Capture the cell that displays the provided text and extract its (X, Y) central coordinate. 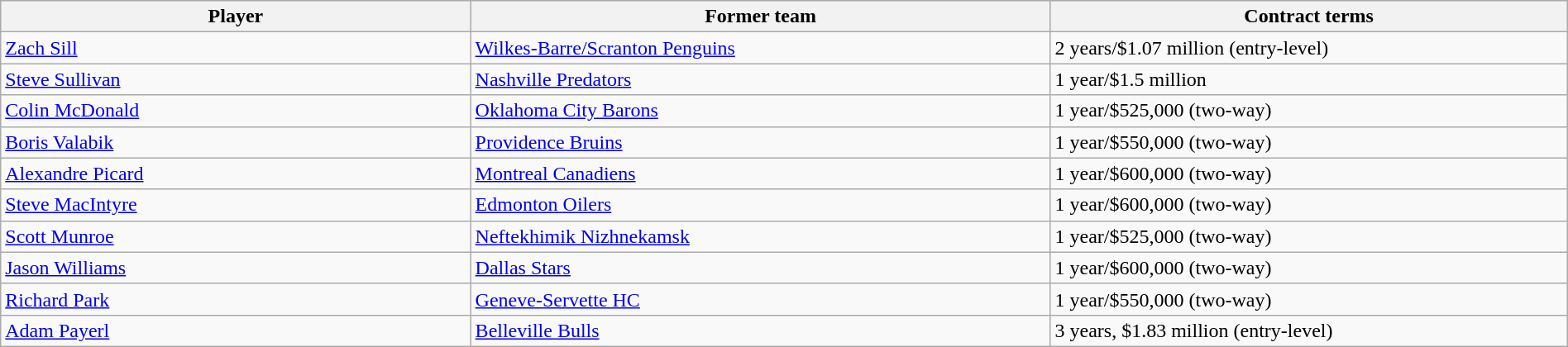
2 years/$1.07 million (entry-level) (1308, 48)
Adam Payerl (236, 330)
Former team (761, 17)
Neftekhimik Nizhnekamsk (761, 236)
Dallas Stars (761, 268)
Scott Munroe (236, 236)
Boris Valabik (236, 142)
Providence Bruins (761, 142)
Edmonton Oilers (761, 205)
Wilkes-Barre/Scranton Penguins (761, 48)
Geneve-Servette HC (761, 299)
Steve MacIntyre (236, 205)
Montreal Canadiens (761, 173)
Alexandre Picard (236, 173)
Contract terms (1308, 17)
Zach Sill (236, 48)
Oklahoma City Barons (761, 111)
Nashville Predators (761, 79)
1 year/$1.5 million (1308, 79)
Colin McDonald (236, 111)
Jason Williams (236, 268)
Steve Sullivan (236, 79)
Player (236, 17)
3 years, $1.83 million (entry-level) (1308, 330)
Belleville Bulls (761, 330)
Richard Park (236, 299)
